Determine the [X, Y] coordinate at the center of the cell enclosing the given text.  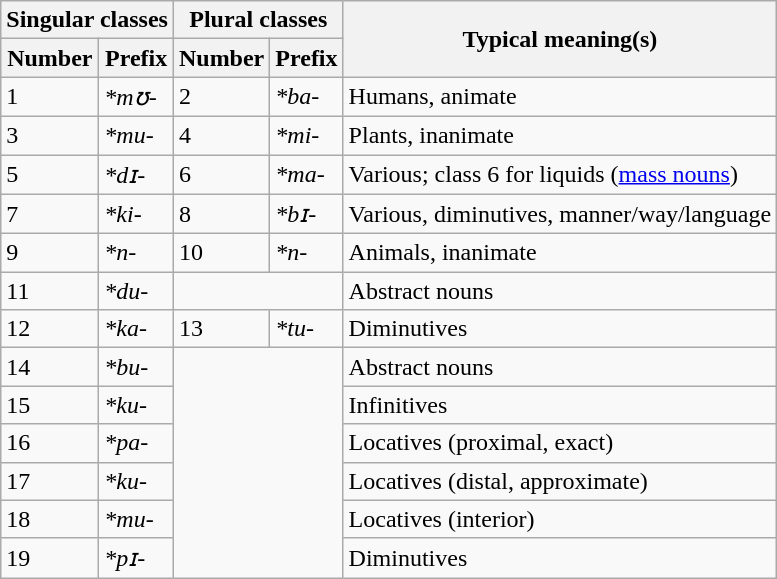
18 [50, 519]
Various, diminutives, manner/way/language [560, 214]
8 [221, 214]
1 [50, 97]
Plural classes [258, 20]
4 [221, 135]
Locatives (interior) [560, 519]
*pɪ- [136, 558]
10 [221, 253]
Plants, inanimate [560, 135]
Typical meaning(s) [560, 39]
15 [50, 405]
Humans, animate [560, 97]
*bu- [136, 367]
*ki- [136, 214]
*ka- [136, 329]
16 [50, 443]
Various; class 6 for liquids (mass nouns) [560, 174]
Locatives (proximal, exact) [560, 443]
11 [50, 291]
*ba- [306, 97]
*tu- [306, 329]
*bɪ- [306, 214]
*du- [136, 291]
*mi- [306, 135]
9 [50, 253]
13 [221, 329]
19 [50, 558]
12 [50, 329]
7 [50, 214]
*pa- [136, 443]
17 [50, 481]
Singular classes [88, 20]
*ma- [306, 174]
Animals, inanimate [560, 253]
Infinitives [560, 405]
*dɪ- [136, 174]
14 [50, 367]
3 [50, 135]
5 [50, 174]
6 [221, 174]
*mʊ- [136, 97]
2 [221, 97]
Locatives (distal, approximate) [560, 481]
